Locate the cell with the specified text and output its (x, y) center coordinate. 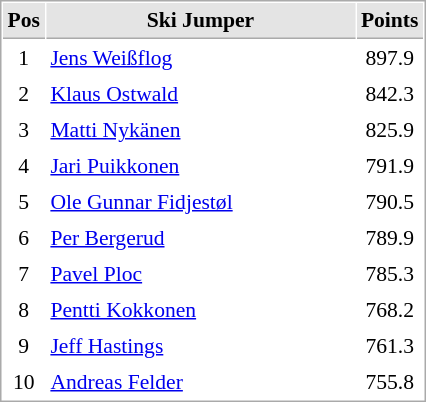
8 (24, 309)
789.9 (390, 237)
Pos (24, 21)
Ski Jumper (200, 21)
9 (24, 345)
790.5 (390, 201)
6 (24, 237)
10 (24, 381)
842.3 (390, 93)
Pentti Kokkonen (200, 309)
785.3 (390, 273)
Points (390, 21)
Andreas Felder (200, 381)
2 (24, 93)
1 (24, 57)
7 (24, 273)
Ole Gunnar Fidjestøl (200, 201)
825.9 (390, 129)
Klaus Ostwald (200, 93)
Pavel Ploc (200, 273)
768.2 (390, 309)
897.9 (390, 57)
Jeff Hastings (200, 345)
4 (24, 165)
Per Bergerud (200, 237)
Matti Nykänen (200, 129)
Jari Puikkonen (200, 165)
755.8 (390, 381)
Jens Weißflog (200, 57)
3 (24, 129)
791.9 (390, 165)
761.3 (390, 345)
5 (24, 201)
